Return (x, y) of the center of cell containing provided text 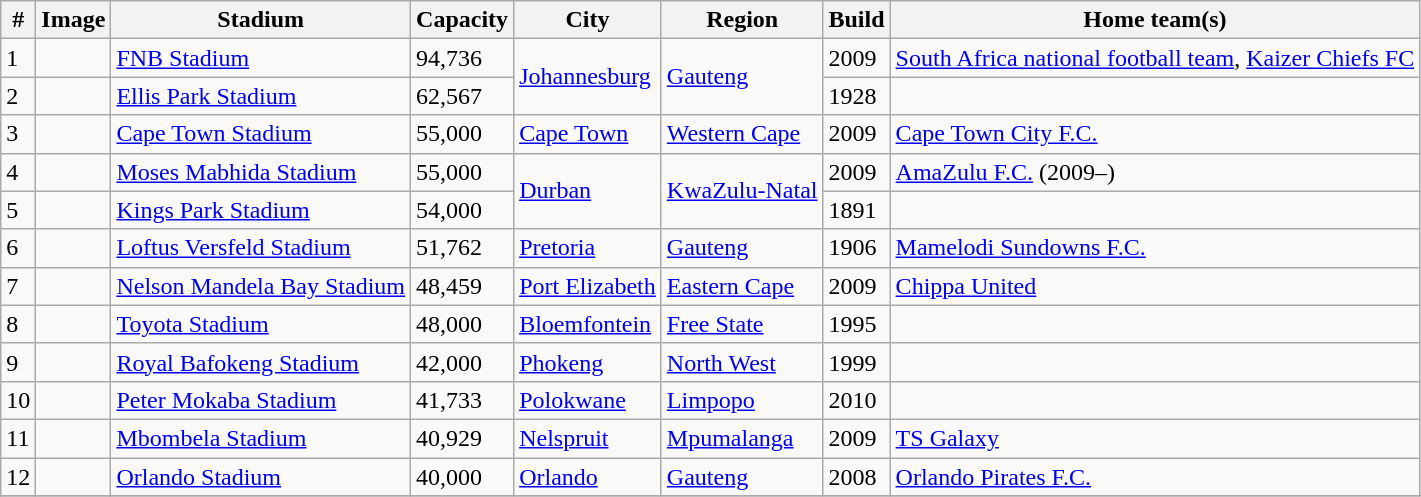
City (588, 20)
Capacity (462, 20)
Moses Mabhida Stadium (261, 172)
Build (856, 20)
4 (18, 172)
Phokeng (588, 362)
Chippa United (1155, 286)
48,000 (462, 324)
42,000 (462, 362)
Royal Bafokeng Stadium (261, 362)
Western Cape (742, 134)
Bloemfontein (588, 324)
94,736 (462, 58)
62,567 (462, 96)
2010 (856, 400)
Eastern Cape (742, 286)
Loftus Versfeld Stadium (261, 248)
North West (742, 362)
Cape Town City F.C. (1155, 134)
KwaZulu-Natal (742, 191)
Orlando Pirates F.C. (1155, 477)
Johannesburg (588, 77)
1 (18, 58)
Toyota Stadium (261, 324)
Pretoria (588, 248)
40,929 (462, 438)
TS Galaxy (1155, 438)
Port Elizabeth (588, 286)
Orlando Stadium (261, 477)
Nelson Mandela Bay Stadium (261, 286)
Orlando (588, 477)
1928 (856, 96)
Home team(s) (1155, 20)
Ellis Park Stadium (261, 96)
Kings Park Stadium (261, 210)
FNB Stadium (261, 58)
5 (18, 210)
Region (742, 20)
Mpumalanga (742, 438)
2 (18, 96)
6 (18, 248)
Mbombela Stadium (261, 438)
2008 (856, 477)
Limpopo (742, 400)
12 (18, 477)
South Africa national football team, Kaizer Chiefs FC (1155, 58)
Mamelodi Sundowns F.C. (1155, 248)
11 (18, 438)
1906 (856, 248)
1891 (856, 210)
7 (18, 286)
1999 (856, 362)
41,733 (462, 400)
8 (18, 324)
Free State (742, 324)
10 (18, 400)
40,000 (462, 477)
Image (74, 20)
54,000 (462, 210)
Durban (588, 191)
Cape Town (588, 134)
Stadium (261, 20)
# (18, 20)
51,762 (462, 248)
Peter Mokaba Stadium (261, 400)
3 (18, 134)
Nelspruit (588, 438)
48,459 (462, 286)
1995 (856, 324)
Polokwane (588, 400)
AmaZulu F.C. (2009–) (1155, 172)
Cape Town Stadium (261, 134)
9 (18, 362)
